Scan for the cell matching the given text and deliver its (X, Y) coordinate at center. 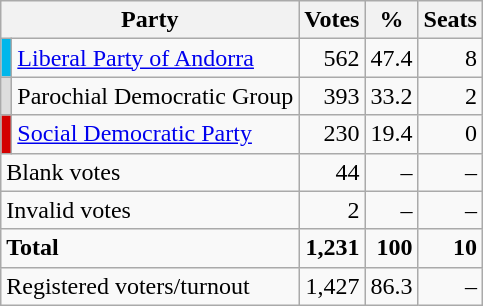
Blank votes (150, 172)
Liberal Party of Andorra (156, 58)
Parochial Democratic Group (156, 96)
1,231 (332, 248)
33.2 (392, 96)
10 (450, 248)
Registered voters/turnout (150, 286)
8 (450, 58)
19.4 (392, 134)
562 (332, 58)
100 (392, 248)
393 (332, 96)
Social Democratic Party (156, 134)
Total (150, 248)
44 (332, 172)
Invalid votes (150, 210)
% (392, 20)
1,427 (332, 286)
Party (150, 20)
0 (450, 134)
Votes (332, 20)
Seats (450, 20)
47.4 (392, 58)
230 (332, 134)
86.3 (392, 286)
